For the text-containing cell, return its midpoint in [x, y] coordinate format. 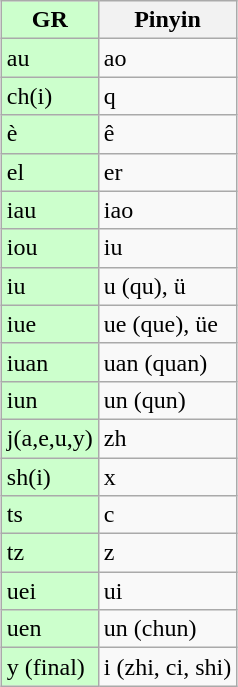
sh(i) [50, 477]
er [167, 172]
ue (que), üe [167, 324]
au [50, 58]
uan (quan) [167, 362]
tz [50, 553]
ao [167, 58]
ts [50, 515]
i (zhi, ci, shi) [167, 667]
z [167, 553]
un (qun) [167, 400]
è [50, 134]
ch(i) [50, 96]
iun [50, 400]
iau [50, 210]
iuan [50, 362]
uei [50, 591]
uen [50, 629]
iao [167, 210]
j(a,e,u,y) [50, 438]
GR [50, 20]
ê [167, 134]
q [167, 96]
Pinyin [167, 20]
iou [50, 248]
u (qu), ü [167, 286]
ui [167, 591]
zh [167, 438]
c [167, 515]
x [167, 477]
y (final) [50, 667]
un (chun) [167, 629]
el [50, 172]
iue [50, 324]
